Search for the cell housing the specified text and yield its [X, Y] center coordinate. 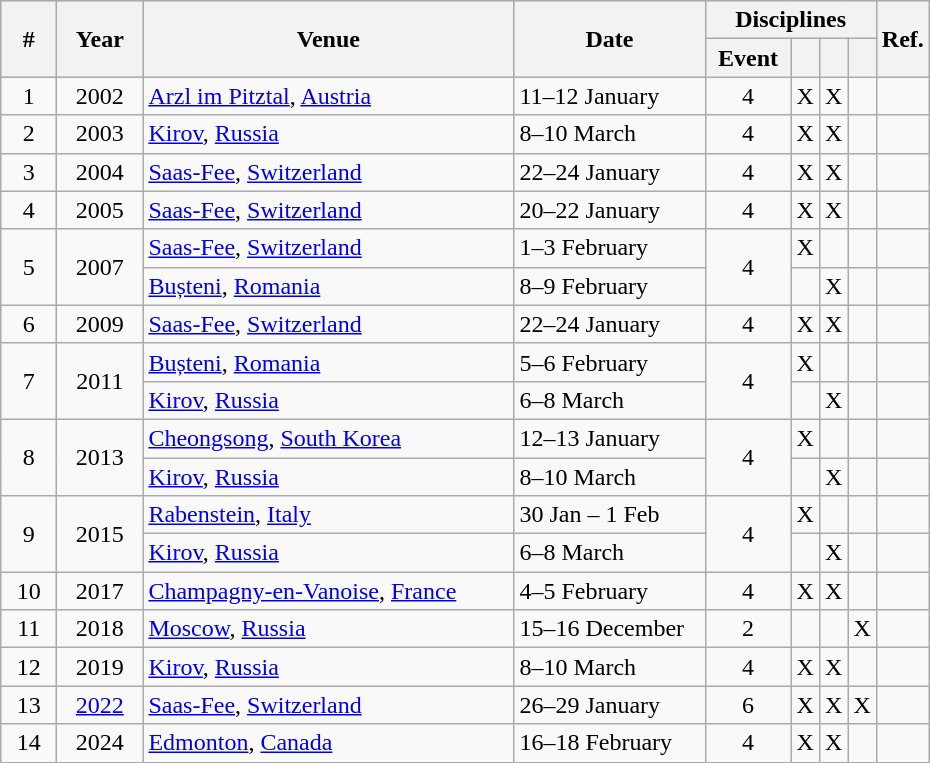
12 [29, 667]
5–6 February [610, 362]
2018 [100, 629]
Cheongsong, South Korea [328, 438]
5 [29, 267]
16–18 February [610, 743]
Moscow, Russia [328, 629]
1–3 February [610, 248]
10 [29, 591]
2013 [100, 457]
2024 [100, 743]
30 Jan – 1 Feb [610, 515]
2007 [100, 267]
8–9 February [610, 286]
Venue [328, 39]
4–5 February [610, 591]
2022 [100, 705]
3 [29, 172]
2017 [100, 591]
Arzl im Pitztal, Austria [328, 96]
# [29, 39]
2002 [100, 96]
Edmonton, Canada [328, 743]
2005 [100, 210]
11 [29, 629]
26–29 January [610, 705]
Rabenstein, Italy [328, 515]
8 [29, 457]
Disciplines [790, 20]
Champagny-en-Vanoise, France [328, 591]
2015 [100, 534]
9 [29, 534]
13 [29, 705]
7 [29, 381]
1 [29, 96]
12–13 January [610, 438]
15–16 December [610, 629]
2003 [100, 134]
2011 [100, 381]
14 [29, 743]
2009 [100, 324]
20–22 January [610, 210]
Date [610, 39]
Event [748, 58]
11–12 January [610, 96]
Year [100, 39]
2004 [100, 172]
2019 [100, 667]
Ref. [902, 39]
